For the text-containing cell, return its midpoint in [X, Y] coordinate format. 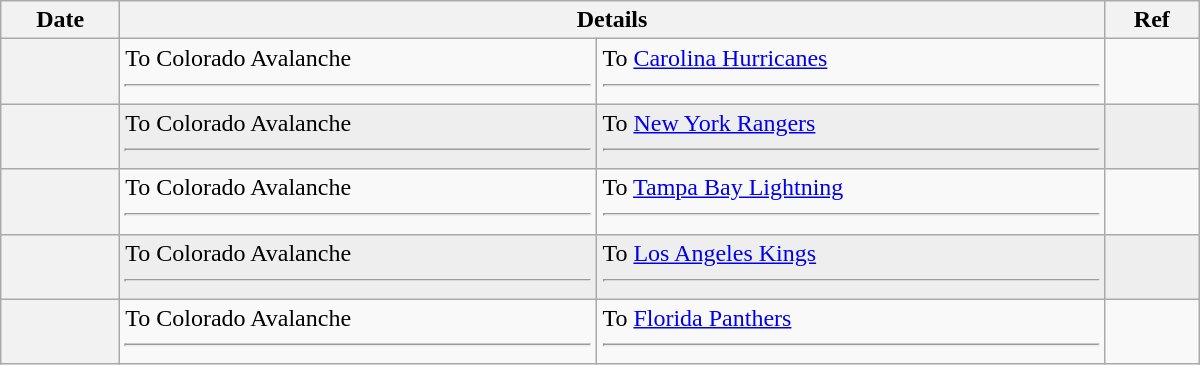
To Florida Panthers [851, 332]
Date [60, 20]
To Carolina Hurricanes [851, 72]
Details [612, 20]
Ref [1152, 20]
To Los Angeles Kings [851, 266]
To Tampa Bay Lightning [851, 202]
To New York Rangers [851, 136]
